Output the (X, Y) coordinate of the center of the cell containing the given text.  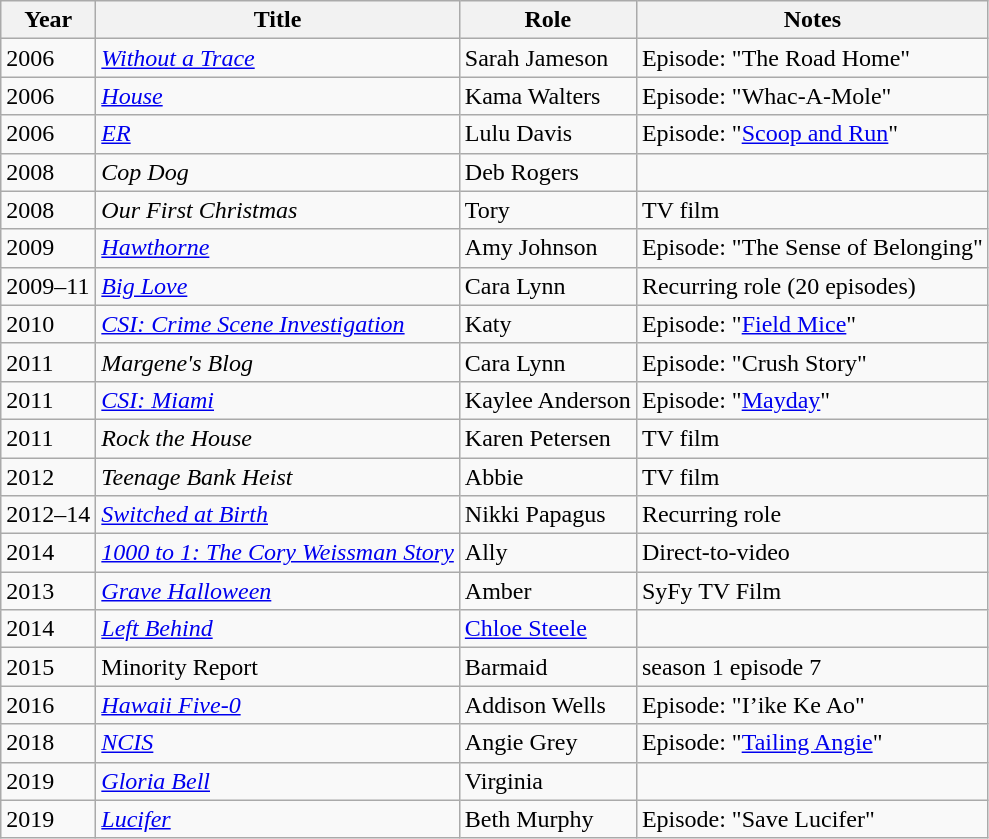
Episode: "I’ike Ke Ao" (812, 705)
1000 to 1: The Cory Weissman Story (278, 553)
Gloria Bell (278, 781)
Title (278, 20)
Role (548, 20)
2015 (48, 667)
Chloe Steele (548, 629)
Virginia (548, 781)
2012 (48, 477)
ER (278, 134)
Lucifer (278, 819)
Without a Trace (278, 58)
2012–14 (48, 515)
Episode: "The Sense of Belonging" (812, 248)
Notes (812, 20)
Left Behind (278, 629)
Teenage Bank Heist (278, 477)
Amy Johnson (548, 248)
Episode: "Whac-A-Mole" (812, 96)
2009–11 (48, 286)
Direct-to-video (812, 553)
2013 (48, 591)
NCIS (278, 743)
Switched at Birth (278, 515)
Kaylee Anderson (548, 400)
Amber (548, 591)
Kama Walters (548, 96)
Katy (548, 324)
Angie Grey (548, 743)
Abbie (548, 477)
House (278, 96)
2010 (48, 324)
Episode: "Mayday" (812, 400)
Margene's Blog (278, 362)
Hawaii Five-0 (278, 705)
2018 (48, 743)
Grave Halloween (278, 591)
Sarah Jameson (548, 58)
Minority Report (278, 667)
Recurring role (812, 515)
Barmaid (548, 667)
Lulu Davis (548, 134)
Recurring role (20 episodes) (812, 286)
Deb Rogers (548, 172)
Hawthorne (278, 248)
Episode: "Tailing Angie" (812, 743)
Year (48, 20)
Nikki Papagus (548, 515)
Episode: "The Road Home" (812, 58)
Episode: "Crush Story" (812, 362)
Episode: "Field Mice" (812, 324)
2016 (48, 705)
CSI: Crime Scene Investigation (278, 324)
Episode: "Scoop and Run" (812, 134)
Rock the House (278, 438)
CSI: Miami (278, 400)
season 1 episode 7 (812, 667)
SyFy TV Film (812, 591)
Cop Dog (278, 172)
Episode: "Save Lucifer" (812, 819)
Karen Petersen (548, 438)
Addison Wells (548, 705)
Ally (548, 553)
Big Love (278, 286)
Our First Christmas (278, 210)
Tory (548, 210)
2009 (48, 248)
Beth Murphy (548, 819)
